Scan for the cell matching the given text and deliver its [X, Y] coordinate at center. 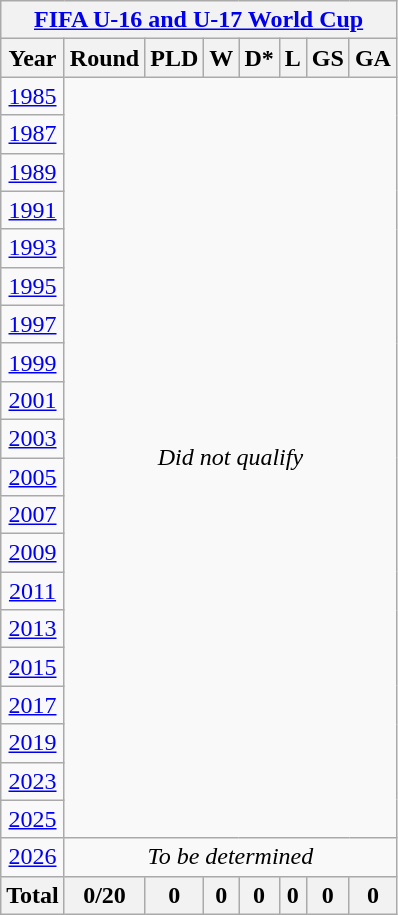
2011 [33, 591]
FIFA U-16 and U-17 World Cup [199, 20]
Total [33, 895]
1995 [33, 286]
PLD [174, 58]
D* [259, 58]
2019 [33, 743]
1989 [33, 172]
2025 [33, 819]
1999 [33, 362]
Round [104, 58]
GA [372, 58]
L [292, 58]
1997 [33, 324]
1991 [33, 210]
2026 [33, 857]
W [222, 58]
To be determined [230, 857]
1987 [33, 134]
2013 [33, 629]
1993 [33, 248]
2015 [33, 667]
2009 [33, 553]
Did not qualify [230, 458]
2005 [33, 477]
2007 [33, 515]
2003 [33, 438]
1985 [33, 96]
GS [328, 58]
2023 [33, 781]
Year [33, 58]
0/20 [104, 895]
2017 [33, 705]
2001 [33, 400]
